From the cell containing the given text, extract its center point as (x, y) coordinate. 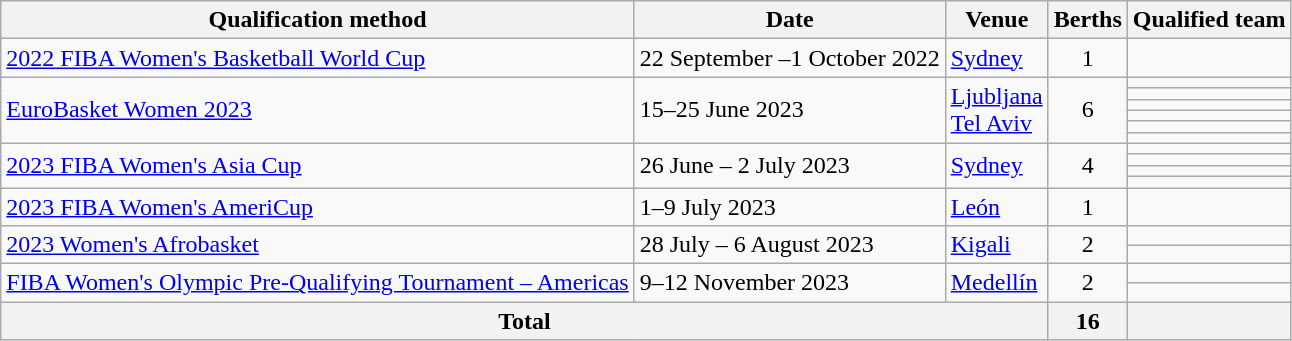
26 June – 2 July 2023 (790, 165)
22 September –1 October 2022 (790, 58)
Medellín (996, 283)
2022 FIBA Women's Basketball World Cup (318, 58)
Berths (1088, 20)
1–9 July 2023 (790, 207)
28 July – 6 August 2023 (790, 245)
16 (1088, 321)
2023 FIBA Women's Asia Cup (318, 165)
León (996, 207)
Qualification method (318, 20)
Ljubljana Tel Aviv (996, 110)
Qualified team (1209, 20)
Total (524, 321)
4 (1088, 165)
2023 FIBA Women's AmeriCup (318, 207)
Venue (996, 20)
15–25 June 2023 (790, 110)
FIBA Women's Olympic Pre-Qualifying Tournament – Americas (318, 283)
2023 Women's Afrobasket (318, 245)
Date (790, 20)
9–12 November 2023 (790, 283)
Kigali (996, 245)
6 (1088, 110)
EuroBasket Women 2023 (318, 110)
